Detect which cell encompasses the target text, then output its (X, Y) center coordinate. 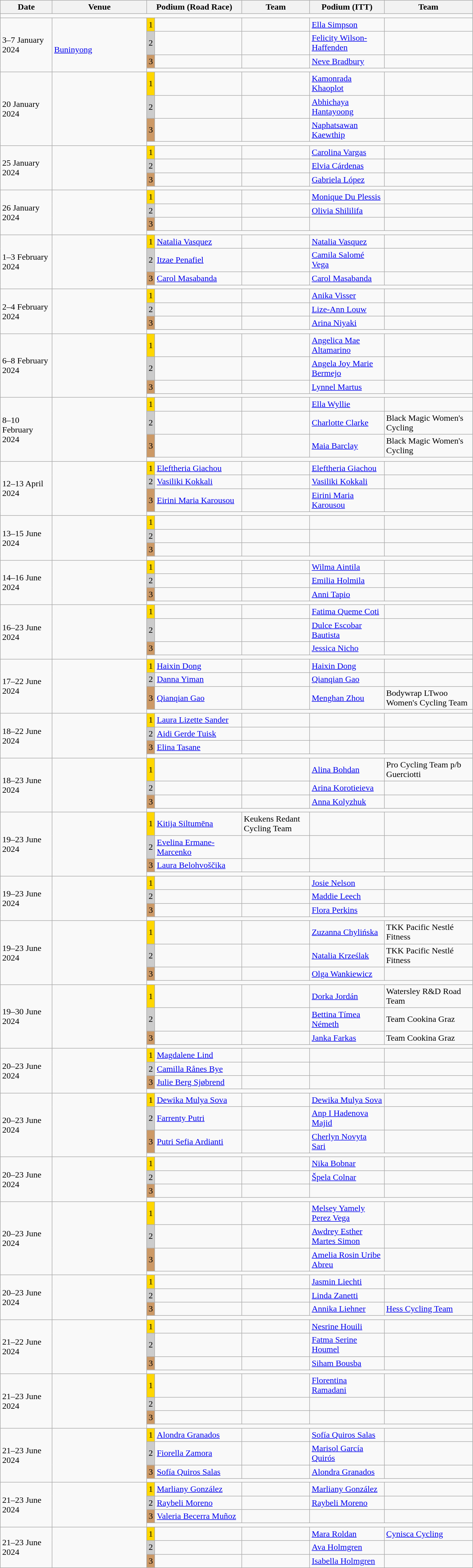
25 January 2024 (26, 167)
Jessica Nicho (347, 648)
12–13 April 2024 (26, 488)
Alina Bohdan (347, 770)
Isabella Holmgren (347, 1561)
6–8 February 2024 (26, 366)
Fatma Serine Houmel (347, 1345)
Podium (ITT) (347, 7)
Arina Korotieieva (347, 788)
Arina Niyaki (347, 323)
Venue (100, 7)
Elvia Cárdenas (347, 166)
Bodywrap LTwoo Women's Cycling Team (428, 698)
Julie Berg Sjøbrend (198, 1082)
Watersley R&D Road Team (428, 996)
Podium (Road Race) (194, 7)
Mara Roldan (347, 1534)
Hess Cycling Team (428, 1309)
Itzae Penafiel (198, 260)
26 January 2024 (26, 212)
Valeria Becerra Muñoz (198, 1516)
Ella Wyllie (347, 404)
Farrenty Putri (198, 1118)
19–30 June 2024 (26, 1016)
2–4 February 2024 (26, 311)
Natalia Krześlak (347, 956)
Nika Bobnar (347, 1164)
Cynisca Cycling (428, 1534)
Monique Du Plessis (347, 197)
Elina Tasane (198, 747)
Bettina Tímea Németh (347, 1019)
20 January 2024 (26, 109)
Kamonrada Khaoplot (347, 83)
Olga Wankiewicz (347, 974)
Cherlyn Novyta Sari (347, 1142)
Naphatsawan Kaewthip (347, 130)
17–22 June 2024 (26, 686)
Anika Visser (347, 296)
Kitija Siltumēna (198, 824)
16–23 June 2024 (26, 632)
Anp I Hadenova Majid (347, 1118)
Dulce Escobar Bautista (347, 630)
Melsey Yamely Perez Vega (347, 1213)
Carolina Vargas (347, 152)
Aidi Gerde Tuisk (198, 734)
Danna Yiman (198, 679)
Nesrine Houili (347, 1326)
Awdrey Esther Martes Simon (347, 1236)
Angela Joy Marie Bermejo (347, 368)
Neve Bradbury (347, 61)
Wilma Aintila (347, 567)
Anni Tapio (347, 594)
Lynnel Martus (347, 387)
Zuzanna Chylińska (347, 932)
Josie Nelson (347, 883)
Pro Cycling Team p/b Guerciotti (428, 770)
21–22 June 2024 (26, 1347)
Ella Simpson (347, 25)
Florentina Ramadani (347, 1385)
Angelica Mae Altamarino (347, 345)
Linda Zanetti (347, 1295)
Buninyong (100, 45)
Laura Belohvoščika (198, 865)
Maddie Leech (347, 896)
Abhichaya Hantayoong (347, 107)
Janka Farkas (347, 1038)
Flora Perkins (347, 910)
Magdalene Lind (198, 1055)
Date (26, 7)
Laura Lizette Sander (198, 720)
Camilla Rånes Bye (198, 1069)
Menghan Zhou (347, 698)
8–10 February 2024 (26, 430)
Dorka Jordán (347, 996)
Gabriela López (347, 179)
Lize-Ann Louw (347, 309)
Jasmin Liechti (347, 1282)
Charlotte Clarke (347, 423)
Marisol García Quirós (347, 1453)
Felicity Wilson-Haffenden (347, 43)
Ava Holmgren (347, 1547)
18–23 June 2024 (26, 785)
Olivia Shililifa (347, 211)
Fiorella Zamora (198, 1453)
Annika Liehner (347, 1309)
Amelia Rosin Uribe Abreu (347, 1259)
Putri Sefia Ardianti (198, 1142)
Anna Kolyzhuk (347, 801)
Evelina Ermane-Marcenko (198, 847)
Emilia Holmila (347, 580)
Fatima Queme Coti (347, 612)
18–22 June 2024 (26, 735)
Siham Bousba (347, 1363)
1–3 February 2024 (26, 262)
13–15 June 2024 (26, 538)
Keukens Redant Cycling Team (276, 824)
3–7 January 2024 (26, 45)
14–16 June 2024 (26, 582)
Špela Colnar (347, 1177)
Camila Salomé Vega (347, 260)
Maia Barclay (347, 446)
